Scan for the cell matching the given text and deliver its [x, y] coordinate at center. 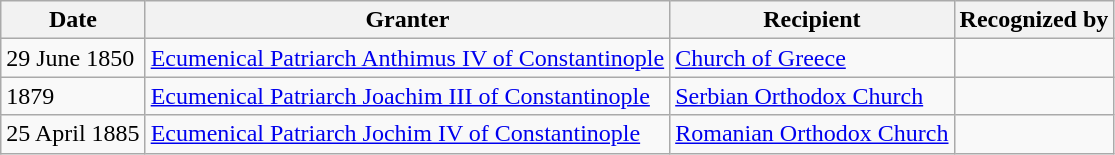
29 June 1850 [73, 58]
Granter [408, 20]
Serbian Orthodox Church [812, 96]
Ecumenical Patriarch Anthimus IV of Constantinople [408, 58]
Ecumenical Patriarch Joachim III of Constantinople [408, 96]
Romanian Orthodox Church [812, 134]
25 April 1885 [73, 134]
Church of Greece [812, 58]
Date [73, 20]
Ecumenical Patriarch Jochim IV of Constantinople [408, 134]
Recipient [812, 20]
Recognized by [1034, 20]
1879 [73, 96]
